For the text-containing cell, return its midpoint in [X, Y] coordinate format. 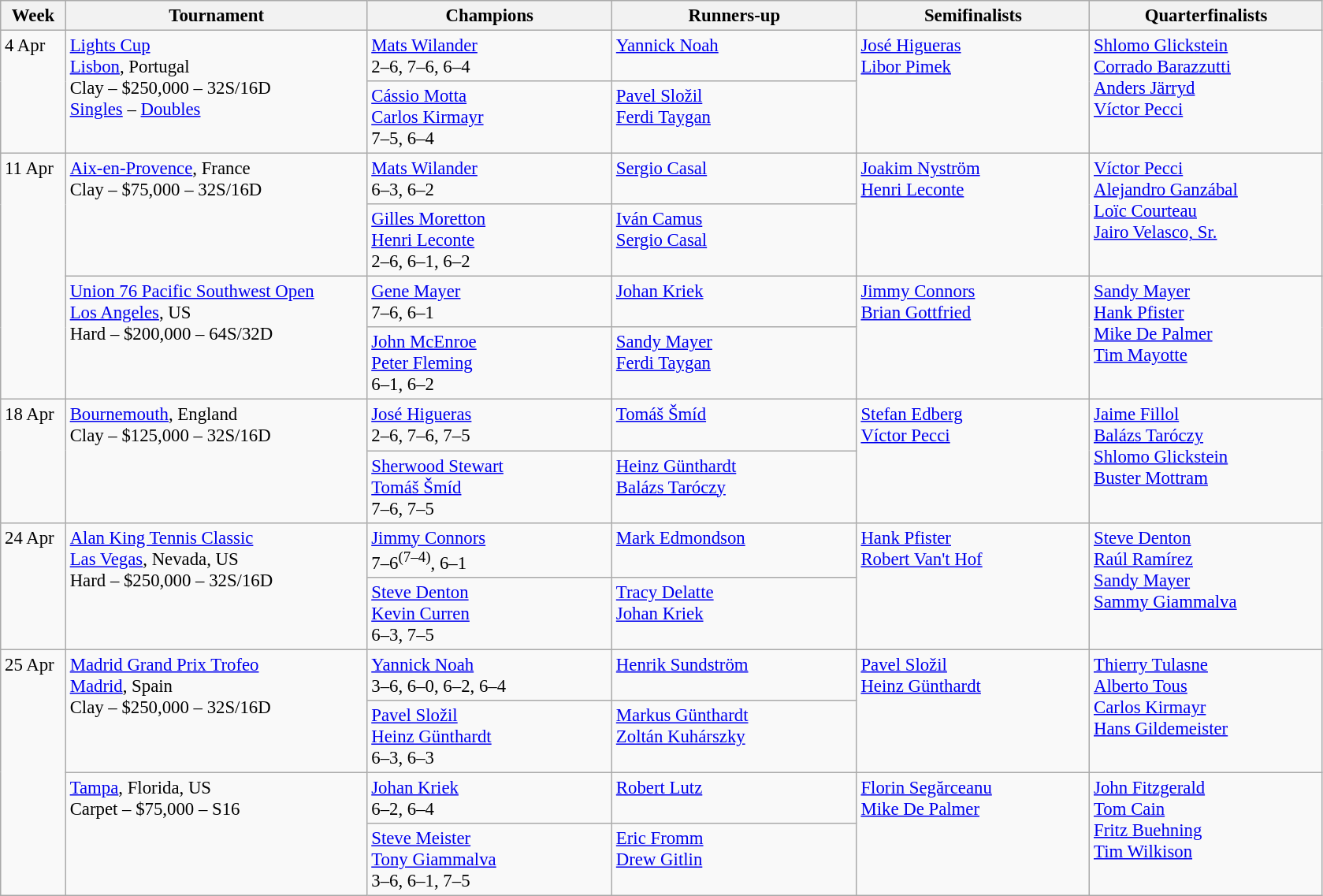
Henrik Sundström [734, 675]
Eric Fromm Drew Gitlin [734, 860]
Shlomo Glickstein Corrado Barazzutti Anders Järryd Víctor Pecci [1206, 92]
Johan Kriek [734, 303]
24 Apr [33, 586]
José Higueras Libor Pimek [973, 92]
Jimmy Connors Brian Gottfried [973, 338]
4 Apr [33, 92]
Quarterfinalists [1206, 16]
Stefan Edberg Víctor Pecci [973, 461]
Runners-up [734, 16]
Florin Segărceanu Mike De Palmer [973, 834]
Jimmy Connors 7–6(7–4), 6–1 [490, 550]
Madrid Grand Prix Trofeo Madrid, Spain Clay – $250,000 – 32S/16D [216, 711]
Yannick Noah 3–6, 6–0, 6–2, 6–4 [490, 675]
Hank Pfister Robert Van't Hof [973, 586]
Steve Meister Tony Giammalva 3–6, 6–1, 7–5 [490, 860]
Gilles Moretton Henri Leconte 2–6, 6–1, 6–2 [490, 240]
John Fitzgerald Tom Cain Fritz Buehning Tim Wilkison [1206, 834]
Jaime Fillol Balázs Taróczy Shlomo Glickstein Buster Mottram [1206, 461]
Mats Wilander 2–6, 7–6, 6–4 [490, 57]
18 Apr [33, 461]
Joakim Nyström Henri Leconte [973, 215]
Aix-en-Provence, France Clay – $75,000 – 32S/16D [216, 215]
11 Apr [33, 277]
25 Apr [33, 772]
John McEnroe Peter Fleming 6–1, 6–2 [490, 364]
Steve Denton Kevin Curren 6–3, 7–5 [490, 613]
Mats Wilander 6–3, 6–2 [490, 180]
Champions [490, 16]
Sergio Casal [734, 180]
Gene Mayer 7–6, 6–1 [490, 303]
Tampa, Florida, US Carpet – $75,000 – S16 [216, 834]
Lights Cup Lisbon, Portugal Clay – $250,000 – 32S/16D Singles – Doubles [216, 92]
Markus Günthardt Zoltán Kuhárszky [734, 737]
Bournemouth, England Clay – $125,000 – 32S/16D [216, 461]
Alan King Tennis Classic Las Vegas, Nevada, US Hard – $250,000 – 32S/16D [216, 586]
Steve Denton Raúl Ramírez Sandy Mayer Sammy Giammalva [1206, 586]
Víctor Pecci Alejandro Ganzábal Loïc Courteau Jairo Velasco, Sr. [1206, 215]
Tracy Delatte Johan Kriek [734, 613]
Pavel Složil Heinz Günthardt [973, 711]
Yannick Noah [734, 57]
Week [33, 16]
Heinz Günthardt Balázs Taróczy [734, 487]
Mark Edmondson [734, 550]
Johan Kriek 6–2, 6–4 [490, 797]
Sandy Mayer Hank Pfister Mike De Palmer Tim Mayotte [1206, 338]
Sandy Mayer Ferdi Taygan [734, 364]
Pavel Složil Heinz Günthardt 6–3, 6–3 [490, 737]
Union 76 Pacific Southwest Open Los Angeles, US Hard – $200,000 – 64S/32D [216, 338]
Robert Lutz [734, 797]
Cássio Motta Carlos Kirmayr 7–5, 6–4 [490, 117]
Tomáš Šmíd [734, 426]
Semifinalists [973, 16]
José Higueras 2–6, 7–6, 7–5 [490, 426]
Iván Camus Sergio Casal [734, 240]
Tournament [216, 16]
Pavel Složil Ferdi Taygan [734, 117]
Thierry Tulasne Alberto Tous Carlos Kirmayr Hans Gildemeister [1206, 711]
Sherwood Stewart Tomáš Šmíd 7–6, 7–5 [490, 487]
